Identify which cell holds the provided text, then report its (X, Y) central coordinate. 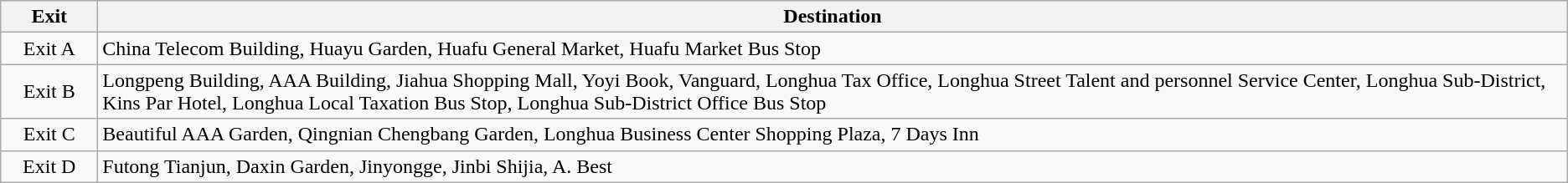
Exit C (49, 135)
Exit A (49, 48)
Exit D (49, 166)
Exit B (49, 92)
Destination (833, 17)
Exit (49, 17)
China Telecom Building, Huayu Garden, Huafu General Market, Huafu Market Bus Stop (833, 48)
Beautiful AAA Garden, Qingnian Chengbang Garden, Longhua Business Center Shopping Plaza, 7 Days Inn (833, 135)
Futong Tianjun, Daxin Garden, Jinyongge, Jinbi Shijia, A. Best (833, 166)
